Locate the cell with the specified text and output its (x, y) center coordinate. 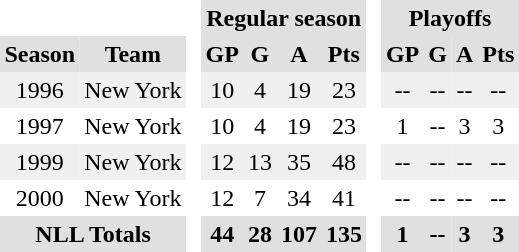
Playoffs (450, 18)
48 (344, 162)
1997 (40, 126)
2000 (40, 198)
1996 (40, 90)
44 (222, 234)
34 (298, 198)
28 (260, 234)
Team (133, 54)
13 (260, 162)
35 (298, 162)
7 (260, 198)
1999 (40, 162)
41 (344, 198)
Regular season (284, 18)
107 (298, 234)
NLL Totals (93, 234)
Season (40, 54)
135 (344, 234)
